Return the [x, y] coordinate for the center point of the cell that contains the specified text.  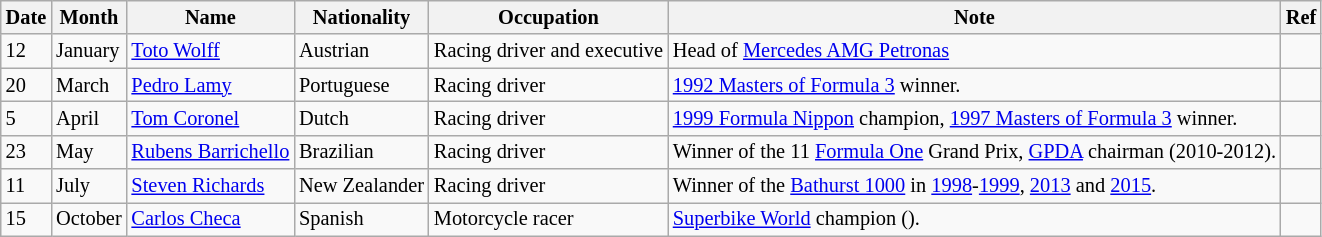
July [88, 186]
23 [26, 152]
1992 Masters of Formula 3 winner. [974, 85]
1999 Formula Nippon champion, 1997 Masters of Formula 3 winner. [974, 118]
20 [26, 85]
Month [88, 17]
New Zealander [362, 186]
Winner of the 11 Formula One Grand Prix, GPDA chairman (2010-2012). [974, 152]
Date [26, 17]
Tom Coronel [211, 118]
5 [26, 118]
Ref [1301, 17]
Pedro Lamy [211, 85]
Portuguese [362, 85]
Winner of the Bathurst 1000 in 1998-1999, 2013 and 2015. [974, 186]
Motorcycle racer [548, 219]
Superbike World champion (). [974, 219]
Carlos Checa [211, 219]
Racing driver and executive [548, 51]
May [88, 152]
Toto Wolff [211, 51]
15 [26, 219]
April [88, 118]
Head of Mercedes AMG Petronas [974, 51]
Dutch [362, 118]
October [88, 219]
Austrian [362, 51]
Occupation [548, 17]
Spanish [362, 219]
January [88, 51]
Rubens Barrichello [211, 152]
Nationality [362, 17]
Steven Richards [211, 186]
11 [26, 186]
Note [974, 17]
12 [26, 51]
Brazilian [362, 152]
March [88, 85]
Name [211, 17]
